For the text-containing cell, return its midpoint in [x, y] coordinate format. 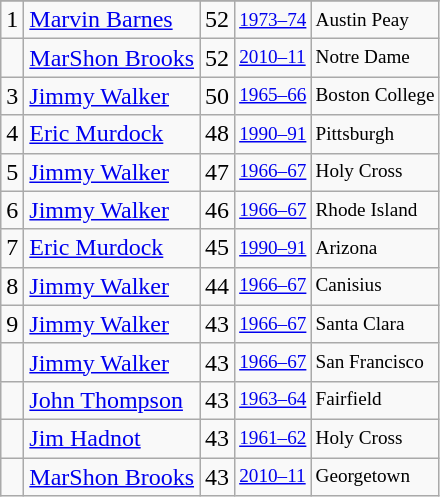
Arizona [375, 248]
44 [218, 286]
John Thompson [112, 400]
8 [12, 286]
Notre Dame [375, 58]
50 [218, 96]
3 [12, 96]
Fairfield [375, 400]
45 [218, 248]
1973–74 [273, 20]
Austin Peay [375, 20]
48 [218, 134]
6 [12, 210]
9 [12, 324]
Pittsburgh [375, 134]
Marvin Barnes [112, 20]
46 [218, 210]
Santa Clara [375, 324]
Jim Hadnot [112, 438]
Boston College [375, 96]
5 [12, 172]
Canisius [375, 286]
47 [218, 172]
Georgetown [375, 477]
4 [12, 134]
1963–64 [273, 400]
San Francisco [375, 362]
1 [12, 20]
1961–62 [273, 438]
Rhode Island [375, 210]
7 [12, 248]
1965–66 [273, 96]
